Determine the (X, Y) coordinate at the center of the cell enclosing the given text.  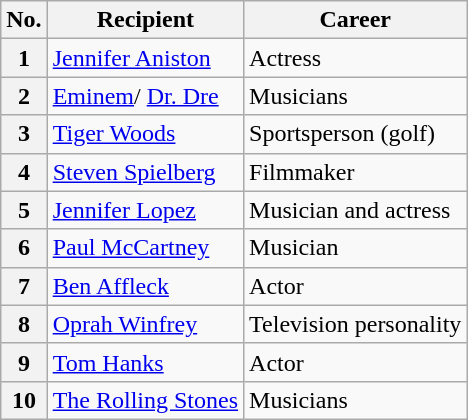
6 (24, 248)
4 (24, 172)
Jennifer Lopez (145, 210)
Eminem/ Dr. Dre (145, 96)
Recipient (145, 20)
1 (24, 58)
Steven Spielberg (145, 172)
Sportsperson (golf) (356, 134)
Paul McCartney (145, 248)
No. (24, 20)
2 (24, 96)
Jennifer Aniston (145, 58)
7 (24, 286)
Tom Hanks (145, 362)
9 (24, 362)
Oprah Winfrey (145, 324)
Musician and actress (356, 210)
The Rolling Stones (145, 400)
Ben Affleck (145, 286)
5 (24, 210)
3 (24, 134)
Television personality (356, 324)
Career (356, 20)
Musician (356, 248)
Filmmaker (356, 172)
Tiger Woods (145, 134)
Actress (356, 58)
8 (24, 324)
10 (24, 400)
